Return [x, y] of the center of cell containing provided text 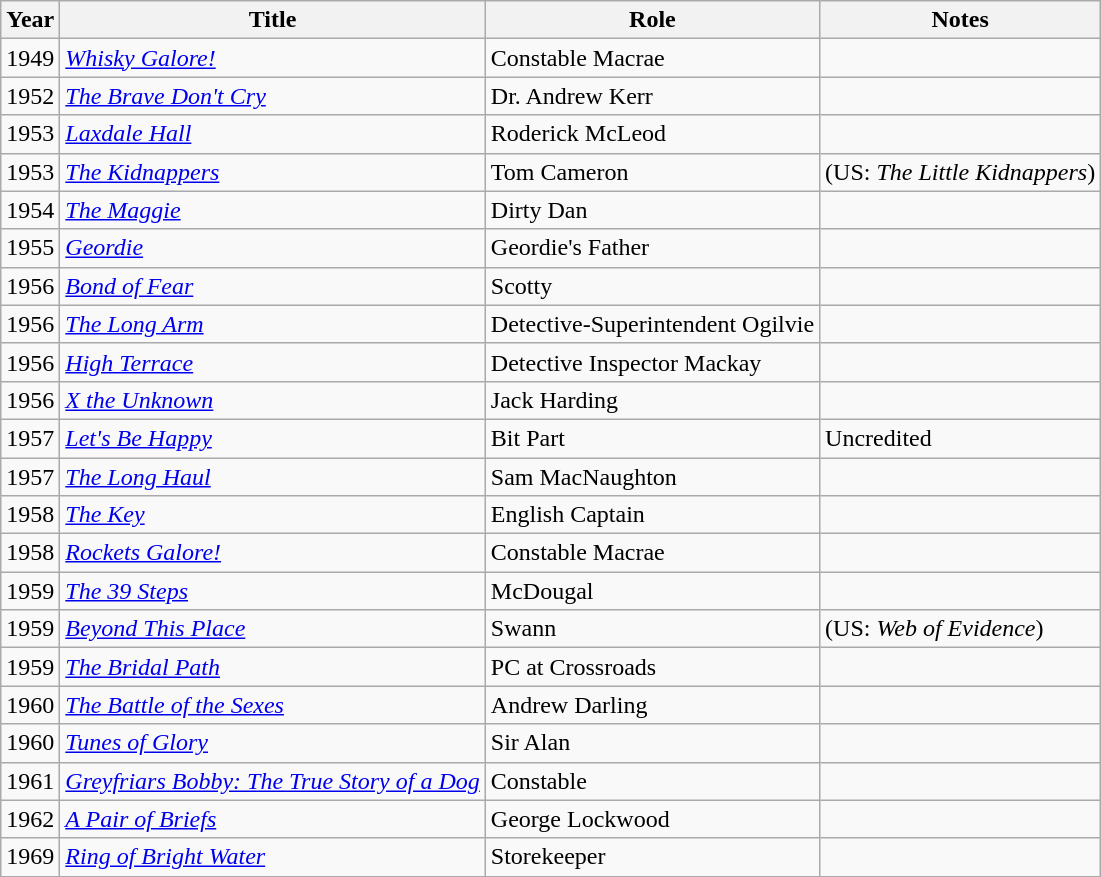
X the Unknown [272, 400]
The Kidnappers [272, 172]
The Long Haul [272, 477]
McDougal [652, 591]
Dirty Dan [652, 210]
Tom Cameron [652, 172]
1969 [30, 857]
1952 [30, 96]
Swann [652, 629]
Uncredited [960, 438]
Ring of Bright Water [272, 857]
Greyfriars Bobby: The True Story of a Dog [272, 781]
The Key [272, 515]
The Battle of the Sexes [272, 705]
Whisky Galore! [272, 58]
Bond of Fear [272, 286]
Notes [960, 20]
1962 [30, 819]
George Lockwood [652, 819]
Tunes of Glory [272, 743]
(US: Web of Evidence) [960, 629]
Geordie's Father [652, 248]
Laxdale Hall [272, 134]
1955 [30, 248]
The Long Arm [272, 324]
A Pair of Briefs [272, 819]
PC at Crossroads [652, 667]
The Maggie [272, 210]
The 39 Steps [272, 591]
1949 [30, 58]
Rockets Galore! [272, 553]
Year [30, 20]
Bit Part [652, 438]
The Bridal Path [272, 667]
Role [652, 20]
1954 [30, 210]
Dr. Andrew Kerr [652, 96]
Jack Harding [652, 400]
Storekeeper [652, 857]
Geordie [272, 248]
Title [272, 20]
High Terrace [272, 362]
(US: The Little Kidnappers) [960, 172]
The Brave Don't Cry [272, 96]
Scotty [652, 286]
1961 [30, 781]
Constable [652, 781]
Andrew Darling [652, 705]
Detective-Superintendent Ogilvie [652, 324]
Roderick McLeod [652, 134]
Let's Be Happy [272, 438]
Sir Alan [652, 743]
Beyond This Place [272, 629]
English Captain [652, 515]
Detective Inspector Mackay [652, 362]
Sam MacNaughton [652, 477]
